Capture the cell that displays the provided text and extract its (X, Y) central coordinate. 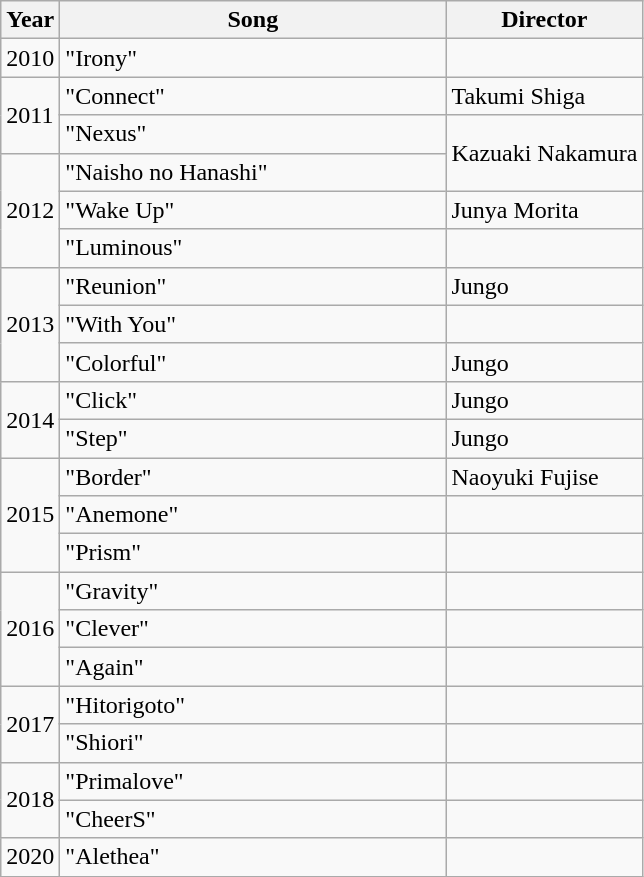
2010 (30, 58)
"Anemone" (253, 515)
Song (253, 20)
2014 (30, 419)
"Step" (253, 438)
"CheerS" (253, 819)
2020 (30, 857)
Year (30, 20)
Director (544, 20)
"Irony" (253, 58)
"Clever" (253, 629)
2017 (30, 724)
"Gravity" (253, 591)
"Hitorigoto" (253, 705)
"Connect" (253, 96)
Junya Morita (544, 210)
2018 (30, 800)
Takumi Shiga (544, 96)
"Wake Up" (253, 210)
"Click" (253, 400)
2011 (30, 115)
"Again" (253, 667)
"Colorful" (253, 362)
"Reunion" (253, 286)
"Naisho no Hanashi" (253, 172)
Naoyuki Fujise (544, 477)
"Nexus" (253, 134)
2013 (30, 324)
"With You" (253, 324)
"Shiori" (253, 743)
Kazuaki Nakamura (544, 153)
"Prism" (253, 553)
"Primalove" (253, 781)
"Border" (253, 477)
2016 (30, 629)
2012 (30, 210)
"Alethea" (253, 857)
2015 (30, 515)
"Luminous" (253, 248)
